Locate the cell with the specified text and output its (x, y) center coordinate. 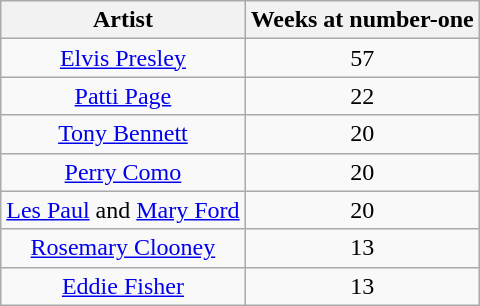
Perry Como (123, 172)
Weeks at number-one (362, 20)
Artist (123, 20)
Les Paul and Mary Ford (123, 210)
57 (362, 58)
Patti Page (123, 96)
Elvis Presley (123, 58)
Eddie Fisher (123, 286)
Tony Bennett (123, 134)
22 (362, 96)
Rosemary Clooney (123, 248)
